Return the (X, Y) coordinate for the center point of the cell that contains the specified text.  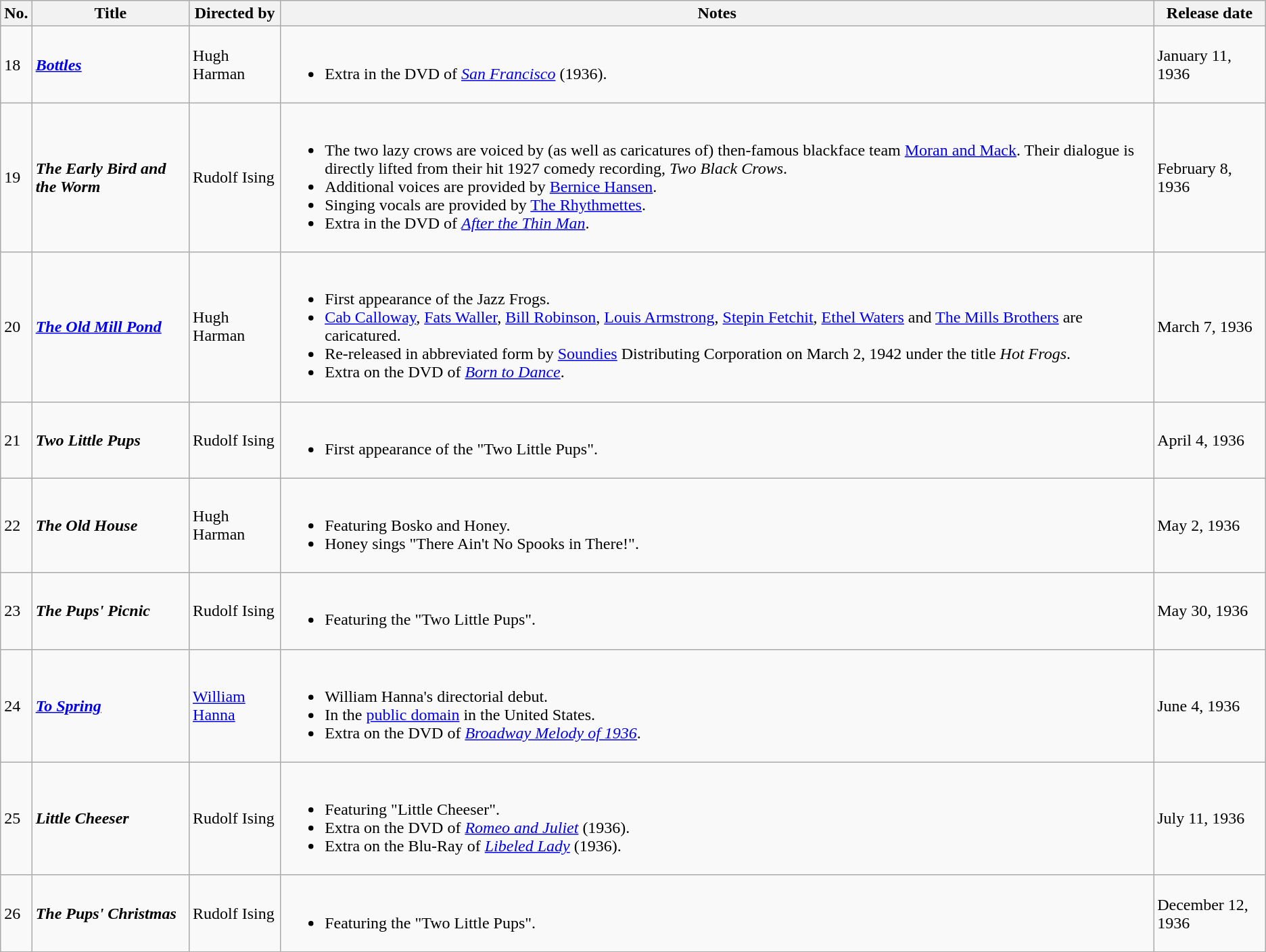
Release date (1210, 14)
William Hanna's directorial debut.In the public domain in the United States.Extra on the DVD of Broadway Melody of 1936. (717, 706)
Featuring "Little Cheeser".Extra on the DVD of Romeo and Juliet (1936).Extra on the Blu-Ray of Libeled Lady (1936). (717, 818)
Title (110, 14)
The Early Bird and the Worm (110, 177)
Two Little Pups (110, 439)
22 (16, 525)
18 (16, 65)
Extra in the DVD of San Francisco (1936). (717, 65)
Little Cheeser (110, 818)
23 (16, 611)
26 (16, 913)
June 4, 1936 (1210, 706)
William Hanna (235, 706)
May 30, 1936 (1210, 611)
The Pups' Picnic (110, 611)
To Spring (110, 706)
Bottles (110, 65)
First appearance of the "Two Little Pups". (717, 439)
July 11, 1936 (1210, 818)
21 (16, 439)
February 8, 1936 (1210, 177)
Featuring Bosko and Honey.Honey sings "There Ain't No Spooks in There!". (717, 525)
24 (16, 706)
April 4, 1936 (1210, 439)
The Pups' Christmas (110, 913)
January 11, 1936 (1210, 65)
December 12, 1936 (1210, 913)
Notes (717, 14)
May 2, 1936 (1210, 525)
20 (16, 327)
25 (16, 818)
March 7, 1936 (1210, 327)
No. (16, 14)
Directed by (235, 14)
The Old House (110, 525)
19 (16, 177)
The Old Mill Pond (110, 327)
